Search for the cell housing the specified text and yield its [x, y] center coordinate. 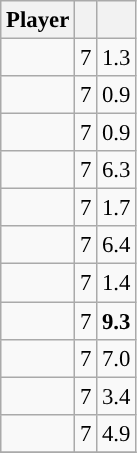
3.4 [116, 396]
6.4 [116, 245]
1.3 [116, 58]
Player [38, 20]
6.3 [116, 170]
1.7 [116, 208]
7.0 [116, 358]
1.4 [116, 283]
9.3 [116, 321]
4.9 [116, 433]
